For the text-containing cell, return its midpoint in (X, Y) coordinate format. 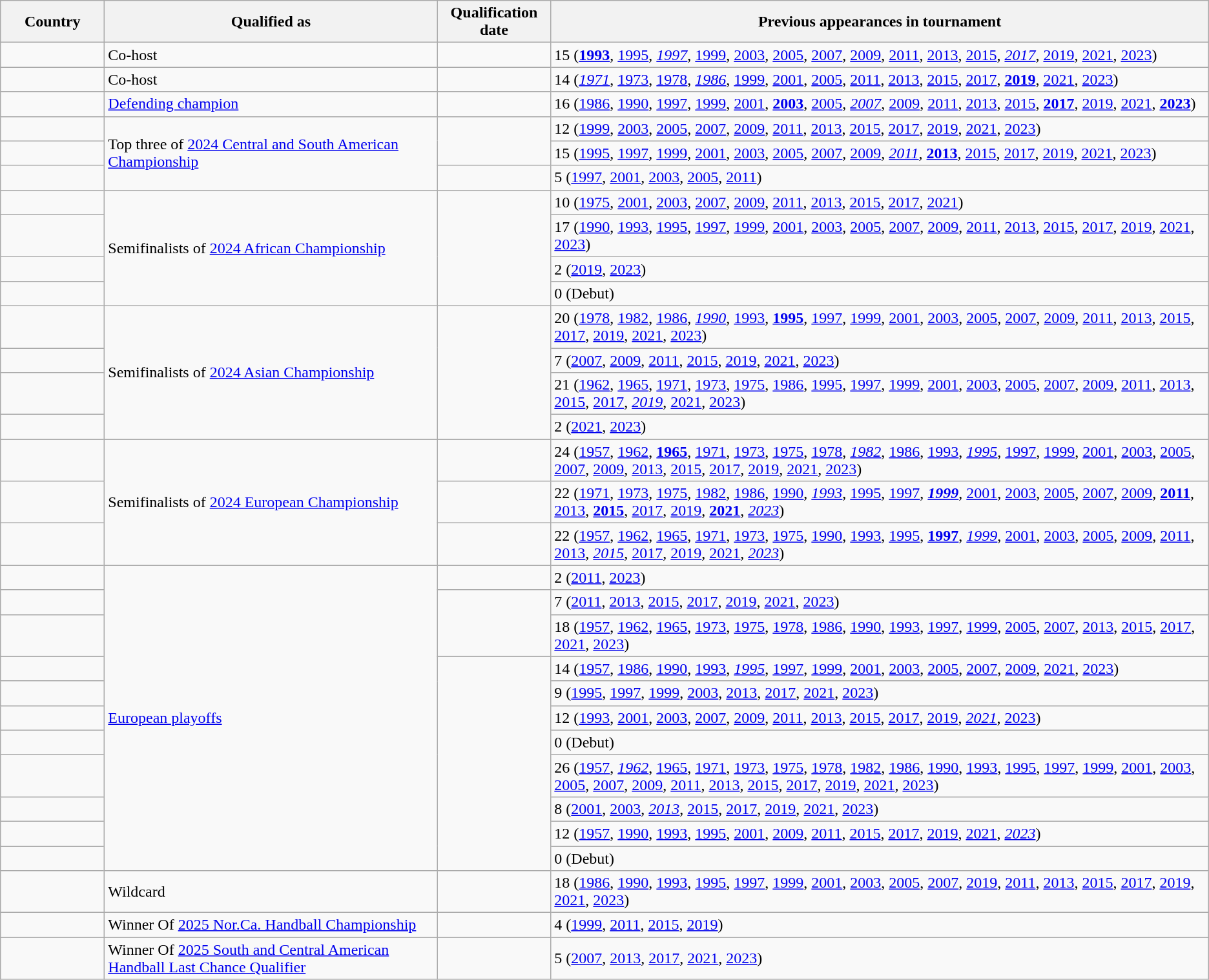
5 (2007, 2013, 2017, 2021, 2023) (880, 959)
Qualified as (271, 22)
16 (1986, 1990, 1997, 1999, 2001, 2003, 2005, 2007, 2009, 2011, 2013, 2015, 2017, 2019, 2021, 2023) (880, 104)
18 (1957, 1962, 1965, 1973, 1975, 1978, 1986, 1990, 1993, 1997, 1999, 2005, 2007, 2013, 2015, 2017, 2021, 2023) (880, 636)
Top three of 2024 Central and South American Championship (271, 153)
7 (2011, 2013, 2015, 2017, 2019, 2021, 2023) (880, 602)
Winner Of 2025 South and Central American Handball Last Chance Qualifier (271, 959)
7 (2007, 2009, 2011, 2015, 2019, 2021, 2023) (880, 360)
12 (1993, 2001, 2003, 2007, 2009, 2011, 2013, 2015, 2017, 2019, 2021, 2023) (880, 718)
2 (2021, 2023) (880, 427)
17 (1990, 1993, 1995, 1997, 1999, 2001, 2003, 2005, 2007, 2009, 2011, 2013, 2015, 2017, 2019, 2021, 2023) (880, 235)
22 (1957, 1962, 1965, 1971, 1973, 1975, 1990, 1993, 1995, 1997, 1999, 2001, 2003, 2005, 2009, 2011, 2013, 2015, 2017, 2019, 2021, 2023) (880, 544)
15 (1993, 1995, 1997, 1999, 2003, 2005, 2007, 2009, 2011, 2013, 2015, 2017, 2019, 2021, 2023) (880, 55)
Country (53, 22)
5 (1997, 2001, 2003, 2005, 2011) (880, 178)
14 (1957, 1986, 1990, 1993, 1995, 1997, 1999, 2001, 2003, 2005, 2007, 2009, 2021, 2023) (880, 669)
Winner Of 2025 Nor.Ca. Handball Championship (271, 925)
18 (1986, 1990, 1993, 1995, 1997, 1999, 2001, 2003, 2005, 2007, 2019, 2011, 2013, 2015, 2017, 2019, 2021, 2023) (880, 891)
2 (2011, 2023) (880, 578)
15 (1995, 1997, 1999, 2001, 2003, 2005, 2007, 2009, 2011, 2013, 2015, 2017, 2019, 2021, 2023) (880, 153)
12 (1957, 1990, 1993, 1995, 2001, 2009, 2011, 2015, 2017, 2019, 2021, 2023) (880, 833)
Qualification date (494, 22)
9 (1995, 1997, 1999, 2003, 2013, 2017, 2021, 2023) (880, 693)
14 (1971, 1973, 1978, 1986, 1999, 2001, 2005, 2011, 2013, 2015, 2017, 2019, 2021, 2023) (880, 79)
2 (2019, 2023) (880, 269)
12 (1999, 2003, 2005, 2007, 2009, 2011, 2013, 2015, 2017, 2019, 2021, 2023) (880, 129)
Wildcard (271, 891)
24 (1957, 1962, 1965, 1971, 1973, 1975, 1978, 1982, 1986, 1993, 1995, 1997, 1999, 2001, 2003, 2005, 2007, 2009, 2013, 2015, 2017, 2019, 2021, 2023) (880, 460)
10 (1975, 2001, 2003, 2007, 2009, 2011, 2013, 2015, 2017, 2021) (880, 202)
4 (1999, 2011, 2015, 2019) (880, 925)
Semifinalists of 2024 Asian Championship (271, 372)
Semifinalists of 2024 African Championship (271, 248)
21 (1962, 1965, 1971, 1973, 1975, 1986, 1995, 1997, 1999, 2001, 2003, 2005, 2007, 2009, 2011, 2013, 2015, 2017, 2019, 2021, 2023) (880, 394)
Defending champion (271, 104)
European playoffs (271, 718)
8 (2001, 2003, 2013, 2015, 2017, 2019, 2021, 2023) (880, 809)
20 (1978, 1982, 1986, 1990, 1993, 1995, 1997, 1999, 2001, 2003, 2005, 2007, 2009, 2011, 2013, 2015, 2017, 2019, 2021, 2023) (880, 327)
Previous appearances in tournament (880, 22)
Semifinalists of 2024 European Championship (271, 503)
22 (1971, 1973, 1975, 1982, 1986, 1990, 1993, 1995, 1997, 1999, 2001, 2003, 2005, 2007, 2009, 2011, 2013, 2015, 2017, 2019, 2021, 2023) (880, 503)
